From the cell containing the given text, extract its center point as (x, y) coordinate. 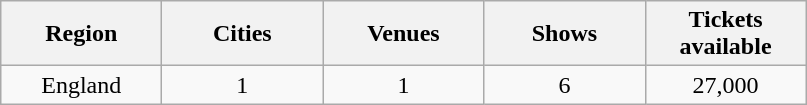
Cities (242, 34)
Tickets available (726, 34)
27,000 (726, 85)
Shows (564, 34)
England (82, 85)
Venues (404, 34)
6 (564, 85)
Region (82, 34)
